Identify which cell holds the provided text, then report its [x, y] central coordinate. 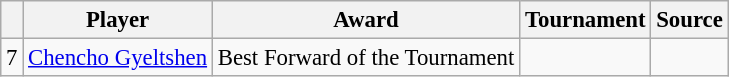
Chencho Gyeltshen [118, 58]
Award [366, 20]
Source [690, 20]
7 [12, 58]
Best Forward of the Tournament [366, 58]
Player [118, 20]
Tournament [586, 20]
